Output the [x, y] coordinate of the center of the cell containing the given text.  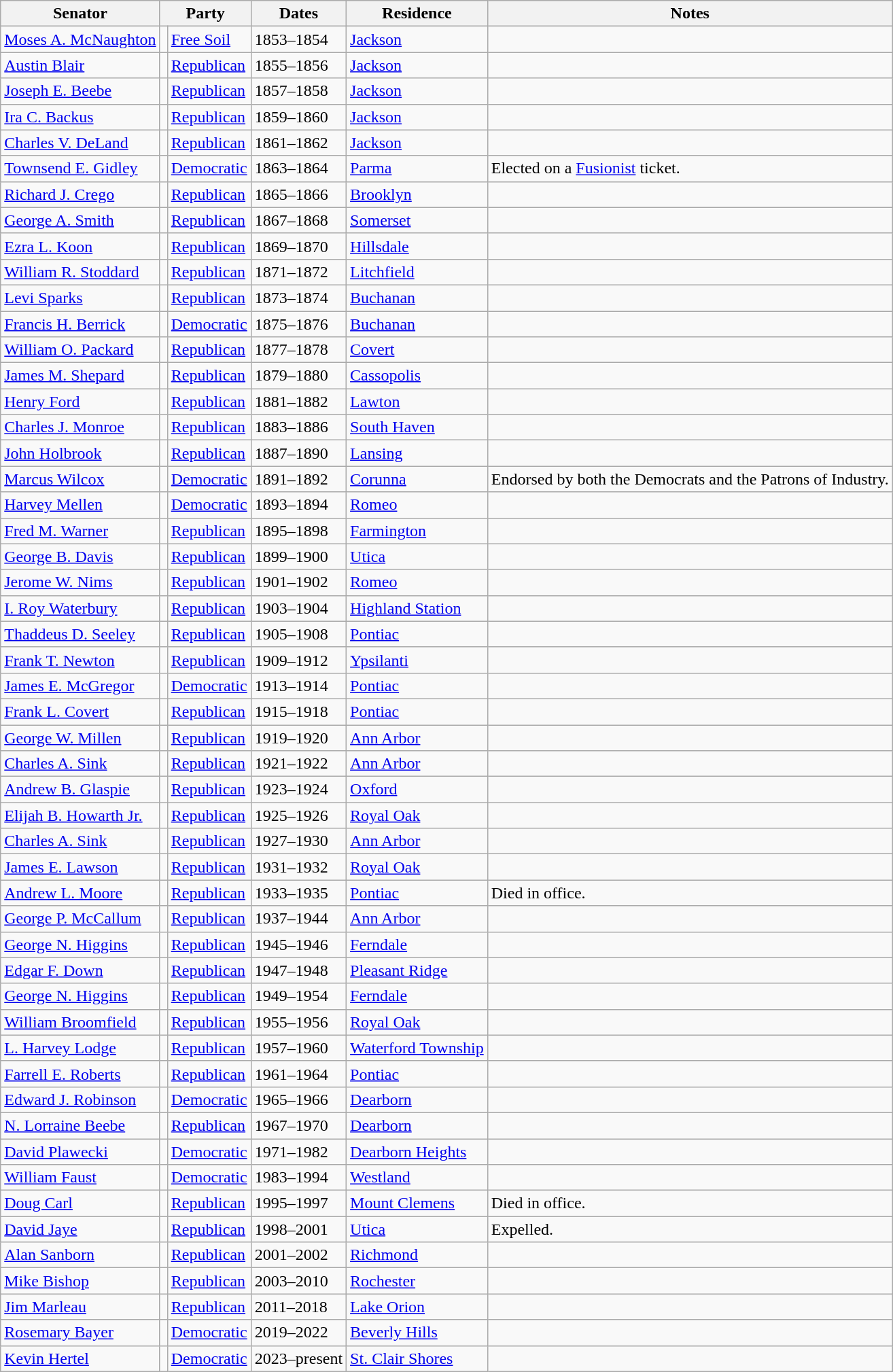
1921–1922 [298, 764]
1955–1956 [298, 1022]
Joseph E. Beebe [80, 91]
Mount Clemens [417, 1203]
2003–2010 [298, 1281]
Highland Station [417, 608]
Westland [417, 1178]
Lawton [417, 402]
William Broomfield [80, 1022]
1865–1866 [298, 194]
1903–1904 [298, 608]
1895–1898 [298, 531]
Lake Orion [417, 1307]
Marcus Wilcox [80, 479]
1867–1868 [298, 220]
Pleasant Ridge [417, 970]
Henry Ford [80, 402]
David Jaye [80, 1229]
1869–1870 [298, 246]
Litchfield [417, 272]
Brooklyn [417, 194]
1931–1932 [298, 867]
Corunna [417, 479]
Frank T. Newton [80, 660]
1899–1900 [298, 557]
1881–1882 [298, 402]
George W. Millen [80, 737]
James E. McGregor [80, 686]
Richmond [417, 1255]
1887–1890 [298, 453]
1905–1908 [298, 634]
Ira C. Backus [80, 117]
George B. Davis [80, 557]
Edward J. Robinson [80, 1100]
1915–1918 [298, 711]
Thaddeus D. Seeley [80, 634]
1913–1914 [298, 686]
Andrew B. Glaspie [80, 790]
1877–1878 [298, 350]
1863–1864 [298, 169]
Lansing [417, 453]
James E. Lawson [80, 867]
1961–1964 [298, 1074]
Notes [690, 14]
1995–1997 [298, 1203]
1883–1886 [298, 427]
Dearborn Heights [417, 1152]
Andrew L. Moore [80, 893]
1855–1856 [298, 65]
2023–present [298, 1358]
1949–1954 [298, 996]
1901–1902 [298, 582]
1859–1860 [298, 117]
Moses A. McNaughton [80, 39]
Charles J. Monroe [80, 427]
George A. Smith [80, 220]
1861–1862 [298, 143]
William R. Stoddard [80, 272]
1967–1970 [298, 1125]
1893–1894 [298, 505]
Mike Bishop [80, 1281]
Levi Sparks [80, 298]
Kevin Hertel [80, 1358]
I. Roy Waterbury [80, 608]
Beverly Hills [417, 1333]
Rosemary Bayer [80, 1333]
Expelled. [690, 1229]
Rochester [417, 1281]
Hillsdale [417, 246]
2011–2018 [298, 1307]
Elijah B. Howarth Jr. [80, 815]
1927–1930 [298, 841]
1937–1944 [298, 919]
1965–1966 [298, 1100]
Farrell E. Roberts [80, 1074]
James M. Shepard [80, 376]
Free Soil [209, 39]
Covert [417, 350]
1857–1858 [298, 91]
Dates [298, 14]
1919–1920 [298, 737]
Richard J. Crego [80, 194]
St. Clair Shores [417, 1358]
1998–2001 [298, 1229]
Charles V. DeLand [80, 143]
L. Harvey Lodge [80, 1048]
Oxford [417, 790]
1925–1926 [298, 815]
Jerome W. Nims [80, 582]
1971–1982 [298, 1152]
Jim Marleau [80, 1307]
Senator [80, 14]
N. Lorraine Beebe [80, 1125]
Cassopolis [417, 376]
Doug Carl [80, 1203]
Frank L. Covert [80, 711]
1957–1960 [298, 1048]
Farmington [417, 531]
Francis H. Berrick [80, 324]
John Holbrook [80, 453]
1853–1854 [298, 39]
Townsend E. Gidley [80, 169]
Elected on a Fusionist ticket. [690, 169]
Waterford Township [417, 1048]
1871–1872 [298, 272]
1879–1880 [298, 376]
1947–1948 [298, 970]
Austin Blair [80, 65]
Somerset [417, 220]
Edgar F. Down [80, 970]
Ypsilanti [417, 660]
1983–1994 [298, 1178]
1891–1892 [298, 479]
Party [205, 14]
1923–1924 [298, 790]
Alan Sanborn [80, 1255]
1945–1946 [298, 945]
Ezra L. Koon [80, 246]
2019–2022 [298, 1333]
1875–1876 [298, 324]
Parma [417, 169]
Harvey Mellen [80, 505]
David Plawecki [80, 1152]
1933–1935 [298, 893]
Endorsed by both the Democrats and the Patrons of Industry. [690, 479]
1909–1912 [298, 660]
George P. McCallum [80, 919]
Residence [417, 14]
1873–1874 [298, 298]
South Haven [417, 427]
William Faust [80, 1178]
William O. Packard [80, 350]
Fred M. Warner [80, 531]
2001–2002 [298, 1255]
